Determine the (X, Y) coordinate at the center of the cell enclosing the given text.  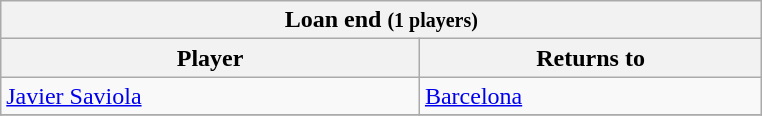
Returns to (590, 58)
Loan end (1 players) (382, 20)
Barcelona (590, 96)
Javier Saviola (210, 96)
Player (210, 58)
